Identify which cell holds the provided text, then report its [X, Y] central coordinate. 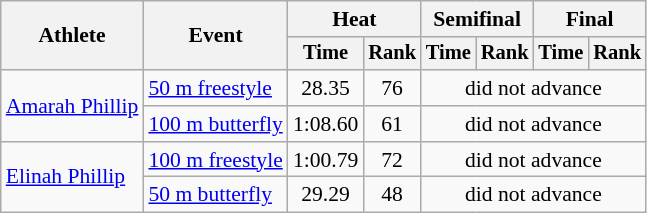
76 [392, 88]
100 m freestyle [215, 160]
48 [392, 195]
29.29 [326, 195]
Elinah Phillip [72, 178]
100 m butterfly [215, 124]
28.35 [326, 88]
72 [392, 160]
1:08.60 [326, 124]
1:00.79 [326, 160]
50 m butterfly [215, 195]
Heat [354, 19]
Athlete [72, 36]
Semifinal [477, 19]
Amarah Phillip [72, 106]
50 m freestyle [215, 88]
Event [215, 36]
Final [589, 19]
61 [392, 124]
